Search for the cell housing the specified text and yield its [x, y] center coordinate. 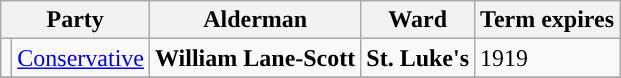
Ward [418, 20]
William Lane-Scott [256, 58]
St. Luke's [418, 58]
Conservative [81, 58]
Term expires [548, 20]
Party [76, 20]
1919 [548, 58]
Alderman [256, 20]
